Capture the cell that displays the provided text and extract its [X, Y] central coordinate. 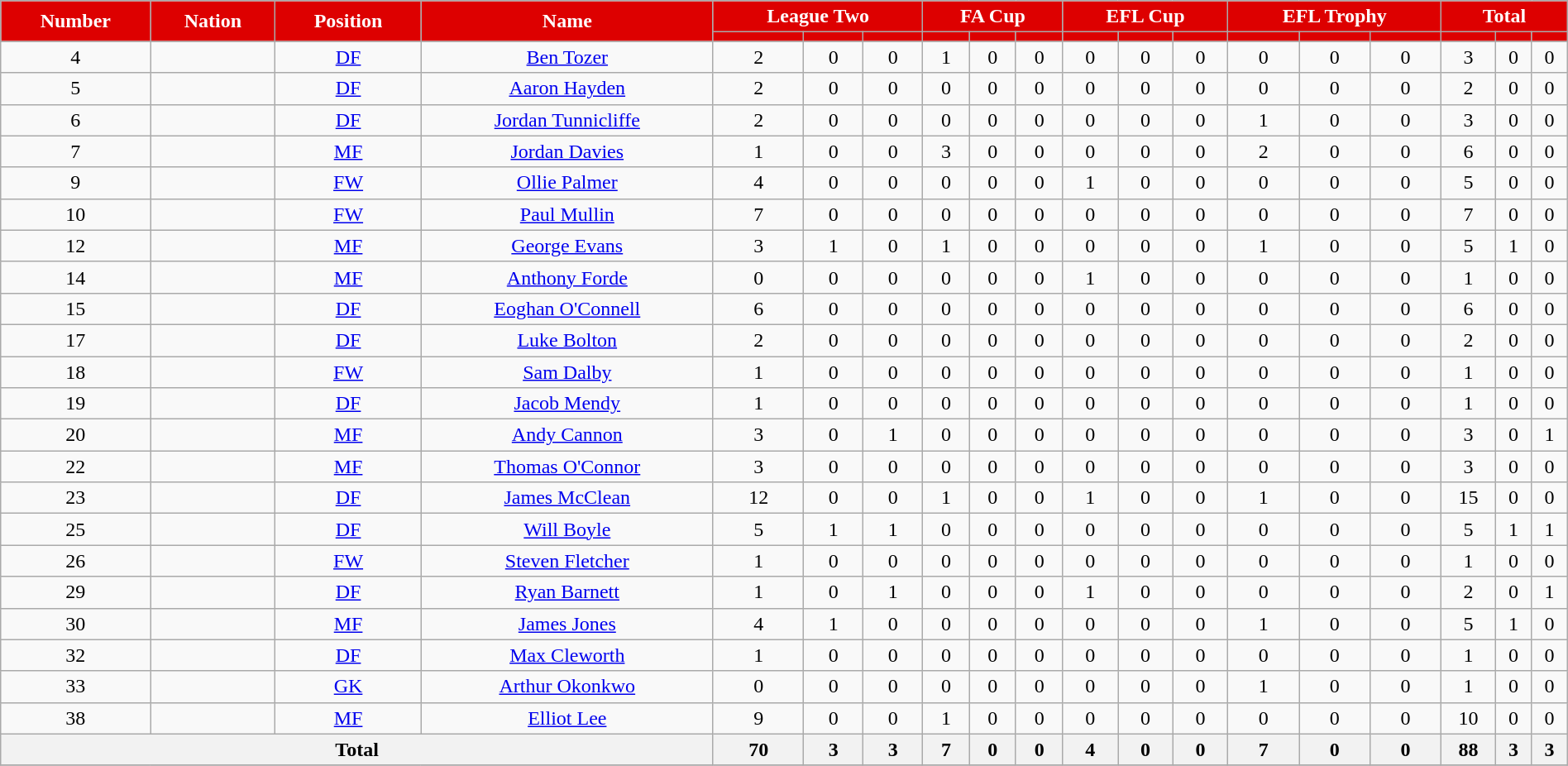
Jordan Tunnicliffe [567, 120]
20 [76, 435]
18 [76, 371]
Anthony Forde [567, 277]
29 [76, 592]
38 [76, 718]
25 [76, 529]
Thomas O'Connor [567, 467]
Position [348, 22]
Jacob Mendy [567, 404]
Name [567, 22]
James Jones [567, 624]
17 [76, 340]
22 [76, 467]
Elliot Lee [567, 718]
14 [76, 277]
Ryan Barnett [567, 592]
EFL Cup [1145, 17]
Andy Cannon [567, 435]
Sam Dalby [567, 371]
FA Cup [992, 17]
Aaron Hayden [567, 89]
33 [76, 687]
Number [76, 22]
Will Boyle [567, 529]
30 [76, 624]
Ollie Palmer [567, 183]
19 [76, 404]
70 [758, 749]
Arthur Okonkwo [567, 687]
EFL Trophy [1335, 17]
Eoghan O'Connell [567, 309]
Luke Bolton [567, 340]
Steven Fletcher [567, 561]
GK [348, 687]
Nation [213, 22]
Max Cleworth [567, 655]
League Two [817, 17]
23 [76, 498]
James McClean [567, 498]
Paul Mullin [567, 214]
26 [76, 561]
George Evans [567, 246]
88 [1469, 749]
Jordan Davies [567, 151]
Ben Tozer [567, 57]
32 [76, 655]
